Find where the given text appears and provide that cell's center as (x, y) coordinate. 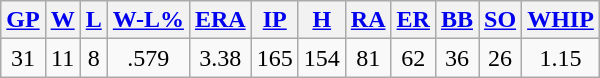
1.15 (561, 58)
BB (456, 20)
WHIP (561, 20)
ER (413, 20)
26 (500, 58)
SO (500, 20)
3.38 (220, 58)
154 (322, 58)
H (322, 20)
31 (23, 58)
8 (94, 58)
62 (413, 58)
L (94, 20)
36 (456, 58)
.579 (148, 58)
W (62, 20)
165 (274, 58)
W-L% (148, 20)
IP (274, 20)
81 (368, 58)
11 (62, 58)
RA (368, 20)
GP (23, 20)
ERA (220, 20)
